Return the [X, Y] coordinate for the center point of the cell that contains the specified text.  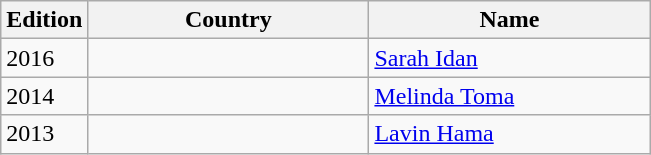
Name [510, 20]
2013 [44, 134]
Melinda Toma [510, 96]
Edition [44, 20]
2016 [44, 58]
Country [228, 20]
Lavin Hama [510, 134]
Sarah Idan [510, 58]
2014 [44, 96]
